Locate the cell with the specified text and output its (x, y) center coordinate. 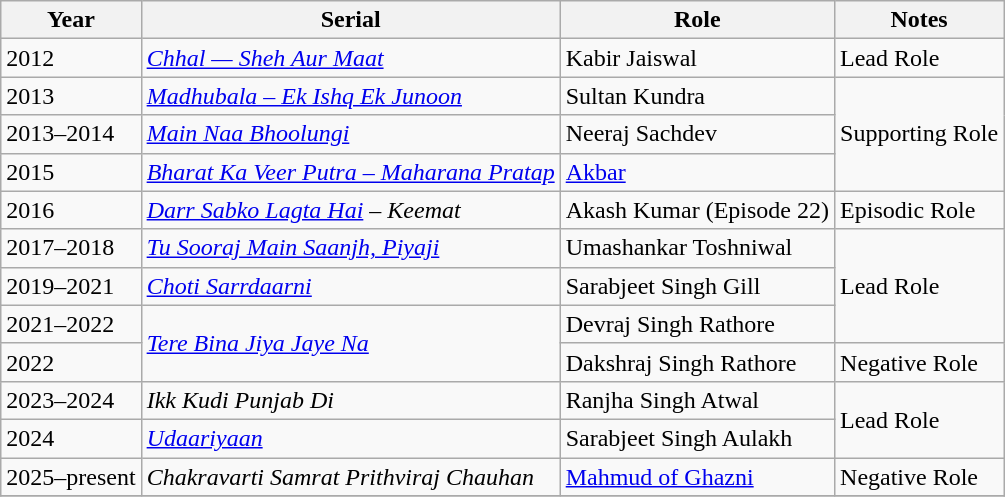
Dakshraj Singh Rathore (697, 362)
Serial (350, 20)
Tere Bina Jiya Jaye Na (350, 343)
Tu Sooraj Main Saanjh, Piyaji (350, 248)
Mahmud of Ghazni (697, 477)
2024 (71, 438)
2022 (71, 362)
2025–present (71, 477)
Neeraj Sachdev (697, 134)
Akash Kumar (Episode 22) (697, 210)
Supporting Role (920, 134)
Year (71, 20)
Chakravarti Samrat Prithviraj Chauhan (350, 477)
Choti Sarrdaarni (350, 286)
Madhubala – Ek Ishq Ek Junoon (350, 96)
2021–2022 (71, 324)
2019–2021 (71, 286)
Bharat Ka Veer Putra – Maharana Pratap (350, 172)
Ranjha Singh Atwal (697, 400)
Sarabjeet Singh Aulakh (697, 438)
Akbar (697, 172)
Kabir Jaiswal (697, 58)
Umashankar Toshniwal (697, 248)
2015 (71, 172)
2013–2014 (71, 134)
Main Naa Bhoolungi (350, 134)
Role (697, 20)
2016 (71, 210)
2012 (71, 58)
Chhal — Sheh Aur Maat (350, 58)
2017–2018 (71, 248)
Sarabjeet Singh Gill (697, 286)
Sultan Kundra (697, 96)
2023–2024 (71, 400)
Episodic Role (920, 210)
Notes (920, 20)
Udaariyaan (350, 438)
Ikk Kudi Punjab Di (350, 400)
2013 (71, 96)
Darr Sabko Lagta Hai – Keemat (350, 210)
Devraj Singh Rathore (697, 324)
